Locate the cell with the specified text and output its [X, Y] center coordinate. 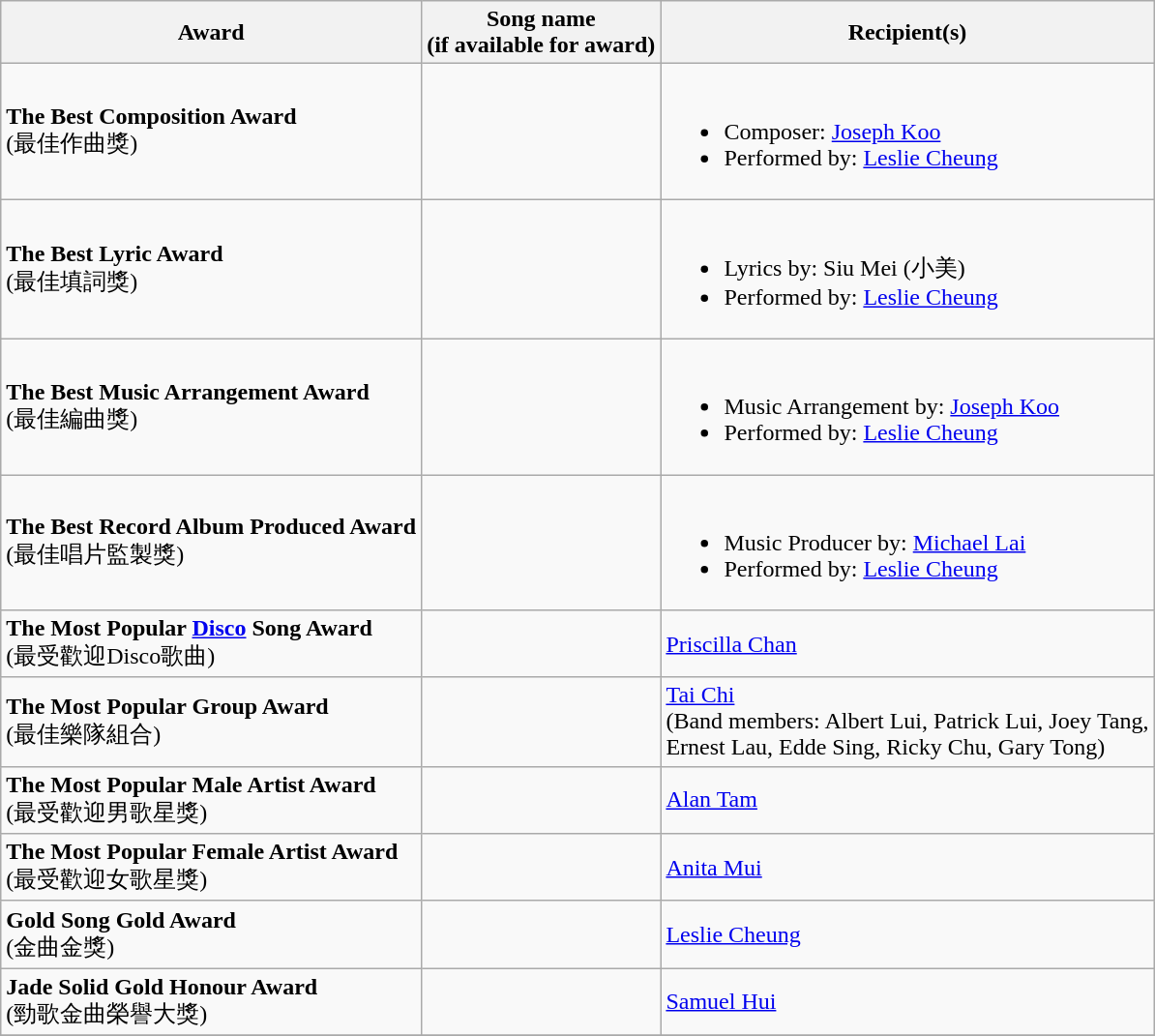
The Best Composition Award(最佳作曲獎) [211, 132]
The Most Popular Disco Song Award(最受歡迎Disco歌曲) [211, 644]
Alan Tam [907, 800]
Music Arrangement by: Joseph KooPerformed by: Leslie Cheung [907, 406]
Anita Mui [907, 868]
Composer: Joseph KooPerformed by: Leslie Cheung [907, 132]
The Most Popular Male Artist Award(最受歡迎男歌星獎) [211, 800]
The Most Popular Female Artist Award(最受歡迎女歌星獎) [211, 868]
The Best Lyric Award(最佳填詞獎) [211, 269]
Jade Solid Gold Honour Award(勁歌金曲榮譽大獎) [211, 1002]
Gold Song Gold Award(金曲金獎) [211, 934]
Music Producer by: Michael LaiPerformed by: Leslie Cheung [907, 542]
Lyrics by: Siu Mei (小美)Performed by: Leslie Cheung [907, 269]
Song name(if available for award) [542, 33]
Recipient(s) [907, 33]
Samuel Hui [907, 1002]
Award [211, 33]
Leslie Cheung [907, 934]
Priscilla Chan [907, 644]
The Most Popular Group Award(最佳樂隊組合) [211, 722]
Tai Chi(Band members: Albert Lui, Patrick Lui, Joey Tang,Ernest Lau, Edde Sing, Ricky Chu, Gary Tong) [907, 722]
The Best Record Album Produced Award(最佳唱片監製獎) [211, 542]
The Best Music Arrangement Award(最佳編曲獎) [211, 406]
